Capture the cell that displays the provided text and extract its [X, Y] central coordinate. 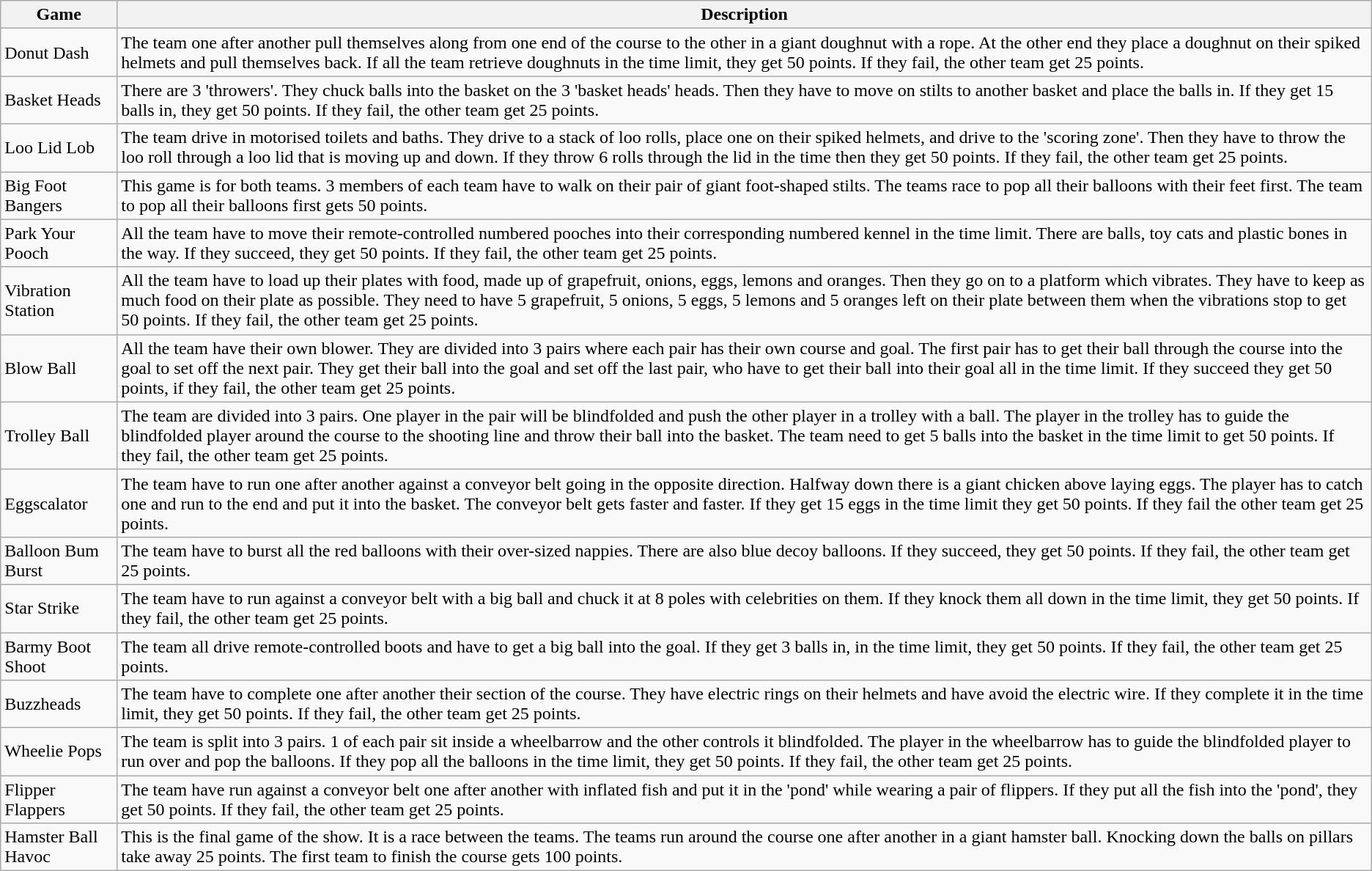
Eggscalator [59, 503]
Donut Dash [59, 53]
Star Strike [59, 609]
Hamster Ball Havoc [59, 848]
Description [745, 15]
Blow Ball [59, 368]
Loo Lid Lob [59, 148]
Big Foot Bangers [59, 195]
Vibration Station [59, 301]
Wheelie Pops [59, 752]
Balloon Bum Burst [59, 560]
Barmy Boot Shoot [59, 655]
Park Your Pooch [59, 243]
Trolley Ball [59, 435]
Buzzheads [59, 704]
Basket Heads [59, 100]
Flipper Flappers [59, 799]
Game [59, 15]
